Detect which cell encompasses the target text, then output its (x, y) center coordinate. 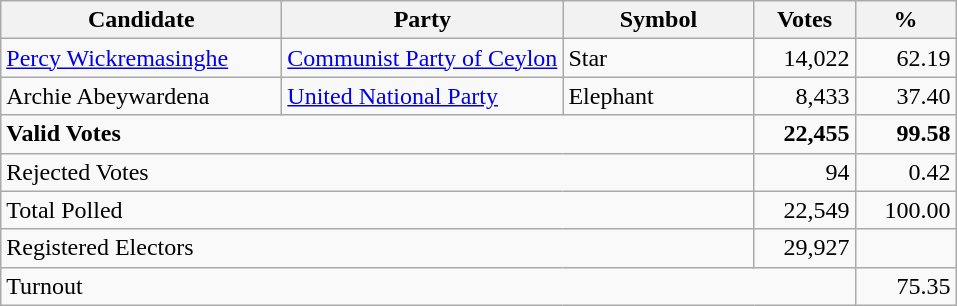
Percy Wickremasinghe (142, 58)
22,549 (804, 210)
Registered Electors (378, 248)
75.35 (906, 286)
Party (422, 20)
100.00 (906, 210)
8,433 (804, 96)
Communist Party of Ceylon (422, 58)
Total Polled (378, 210)
Candidate (142, 20)
Archie Abeywardena (142, 96)
Symbol (658, 20)
Votes (804, 20)
Rejected Votes (378, 172)
% (906, 20)
Elephant (658, 96)
Valid Votes (378, 134)
Star (658, 58)
United National Party (422, 96)
29,927 (804, 248)
22,455 (804, 134)
Turnout (428, 286)
0.42 (906, 172)
14,022 (804, 58)
37.40 (906, 96)
94 (804, 172)
62.19 (906, 58)
99.58 (906, 134)
